Return (x, y) of the center of cell containing provided text 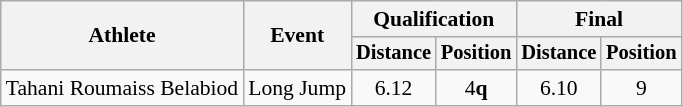
9 (641, 88)
Event (297, 36)
4q (476, 88)
Long Jump (297, 88)
Qualification (434, 19)
Final (598, 19)
6.12 (394, 88)
Athlete (122, 36)
6.10 (558, 88)
Tahani Roumaiss Belabiod (122, 88)
